Extract the [x, y] coordinate from the center of the cell holding the provided text.  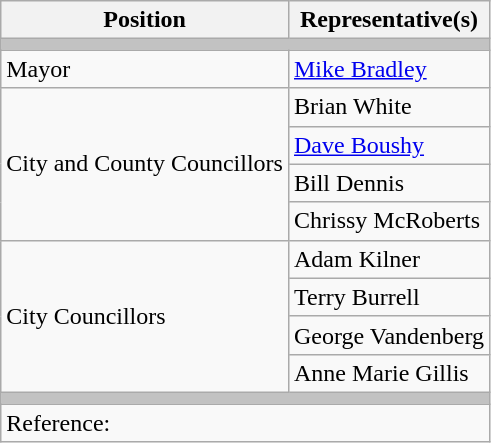
Bill Dennis [388, 183]
Reference: [246, 423]
Terry Burrell [388, 297]
Representative(s) [388, 20]
Position [145, 20]
Chrissy McRoberts [388, 221]
Mike Bradley [388, 69]
Mayor [145, 69]
Anne Marie Gillis [388, 373]
Brian White [388, 107]
George Vandenberg [388, 335]
Dave Boushy [388, 145]
City Councillors [145, 316]
Adam Kilner [388, 259]
City and County Councillors [145, 164]
